Search for the cell housing the specified text and yield its [X, Y] center coordinate. 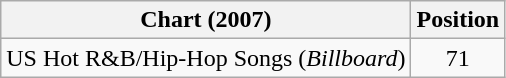
US Hot R&B/Hip-Hop Songs (Billboard) [206, 58]
71 [458, 58]
Chart (2007) [206, 20]
Position [458, 20]
